From the cell containing the given text, extract its center point as (x, y) coordinate. 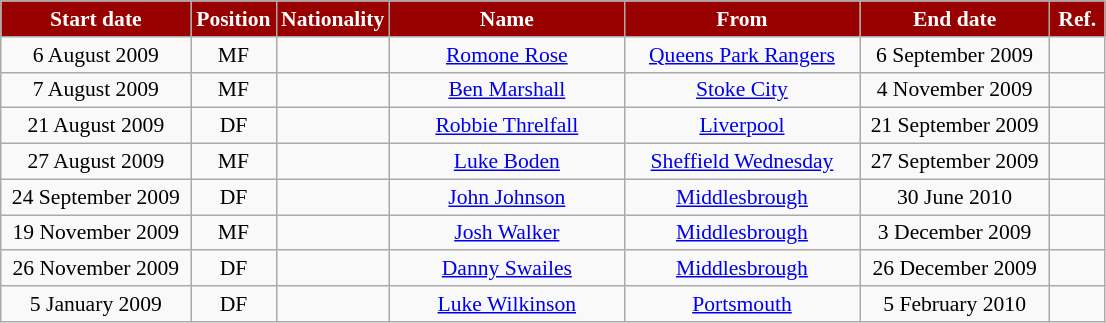
Luke Wilkinson (506, 304)
Ben Marshall (506, 90)
Romone Rose (506, 55)
Queens Park Rangers (742, 55)
Ref. (1078, 19)
4 November 2009 (955, 90)
Portsmouth (742, 304)
From (742, 19)
Robbie Threlfall (506, 126)
Sheffield Wednesday (742, 162)
27 August 2009 (96, 162)
John Johnson (506, 197)
26 November 2009 (96, 269)
Stoke City (742, 90)
30 June 2010 (955, 197)
Position (234, 19)
6 August 2009 (96, 55)
21 September 2009 (955, 126)
19 November 2009 (96, 233)
24 September 2009 (96, 197)
Nationality (332, 19)
5 January 2009 (96, 304)
Danny Swailes (506, 269)
27 September 2009 (955, 162)
21 August 2009 (96, 126)
Start date (96, 19)
End date (955, 19)
3 December 2009 (955, 233)
Name (506, 19)
Josh Walker (506, 233)
26 December 2009 (955, 269)
7 August 2009 (96, 90)
Liverpool (742, 126)
Luke Boden (506, 162)
5 February 2010 (955, 304)
6 September 2009 (955, 55)
